Find where the given text appears and provide that cell's center as [x, y] coordinate. 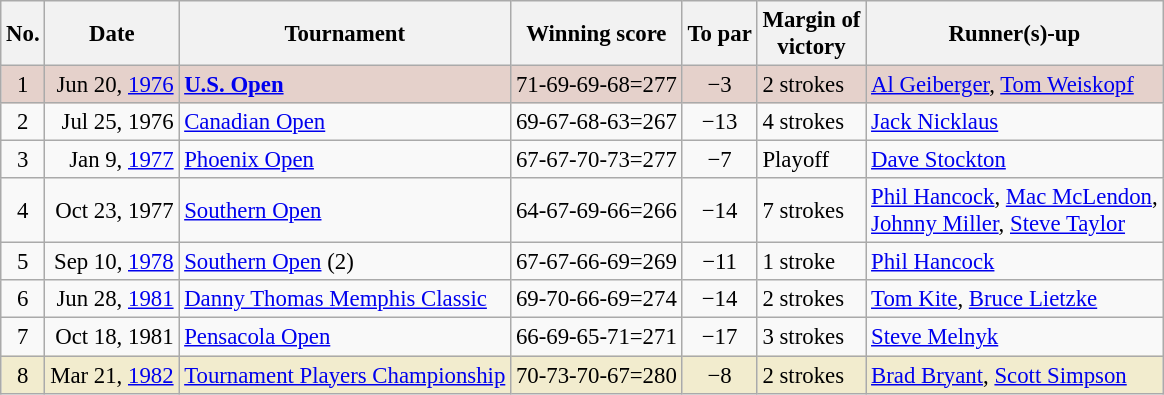
No. [23, 34]
Margin ofvictory [812, 34]
−3 [720, 85]
Jack Nicklaus [1014, 122]
71-69-69-68=277 [597, 85]
5 [23, 262]
1 stroke [812, 262]
−11 [720, 262]
8 [23, 375]
Jun 28, 1981 [112, 299]
1 [23, 85]
3 strokes [812, 337]
7 strokes [812, 210]
4 strokes [812, 122]
3 [23, 160]
Phil Hancock, Mac McLendon, Johnny Miller, Steve Taylor [1014, 210]
Runner(s)-up [1014, 34]
Mar 21, 1982 [112, 375]
69-70-66-69=274 [597, 299]
Sep 10, 1978 [112, 262]
Jun 20, 1976 [112, 85]
Brad Bryant, Scott Simpson [1014, 375]
Phoenix Open [345, 160]
Pensacola Open [345, 337]
To par [720, 34]
Winning score [597, 34]
Tournament [345, 34]
6 [23, 299]
67-67-66-69=269 [597, 262]
Oct 18, 1981 [112, 337]
69-67-68-63=267 [597, 122]
−8 [720, 375]
64-67-69-66=266 [597, 210]
Tournament Players Championship [345, 375]
Canadian Open [345, 122]
Southern Open [345, 210]
Phil Hancock [1014, 262]
−13 [720, 122]
Tom Kite, Bruce Lietzke [1014, 299]
Playoff [812, 160]
Oct 23, 1977 [112, 210]
66-69-65-71=271 [597, 337]
−17 [720, 337]
2 [23, 122]
Steve Melnyk [1014, 337]
4 [23, 210]
7 [23, 337]
70-73-70-67=280 [597, 375]
U.S. Open [345, 85]
Al Geiberger, Tom Weiskopf [1014, 85]
Date [112, 34]
Dave Stockton [1014, 160]
Jul 25, 1976 [112, 122]
Danny Thomas Memphis Classic [345, 299]
Jan 9, 1977 [112, 160]
−7 [720, 160]
67-67-70-73=277 [597, 160]
Southern Open (2) [345, 262]
